Pinpoint the cell where the given text exists, returning its [X, Y] midpoint coordinate. 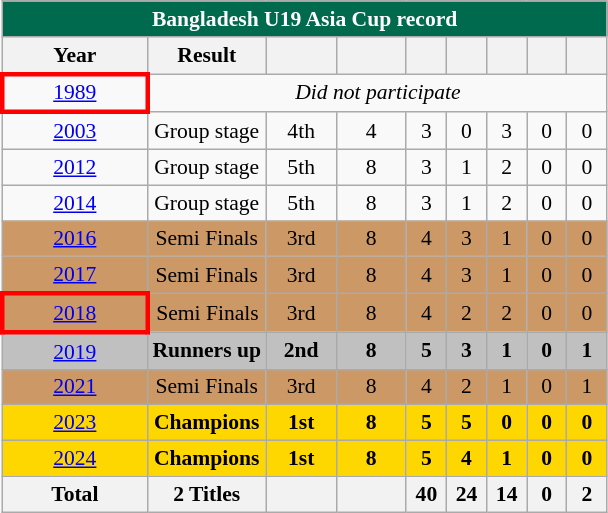
1989 [74, 94]
24 [466, 494]
4th [301, 132]
2017 [74, 276]
2003 [74, 132]
Runners up [206, 350]
2024 [74, 459]
2016 [74, 239]
2nd [301, 350]
2012 [74, 168]
Did not participate [377, 94]
2014 [74, 203]
2019 [74, 350]
2018 [74, 314]
Bangladesh U19 Asia Cup record [304, 19]
40 [426, 494]
Total [74, 494]
14 [507, 494]
2023 [74, 423]
Year [74, 56]
Result [206, 56]
2021 [74, 387]
2 Titles [206, 494]
